Return [x, y] of the center of cell containing provided text 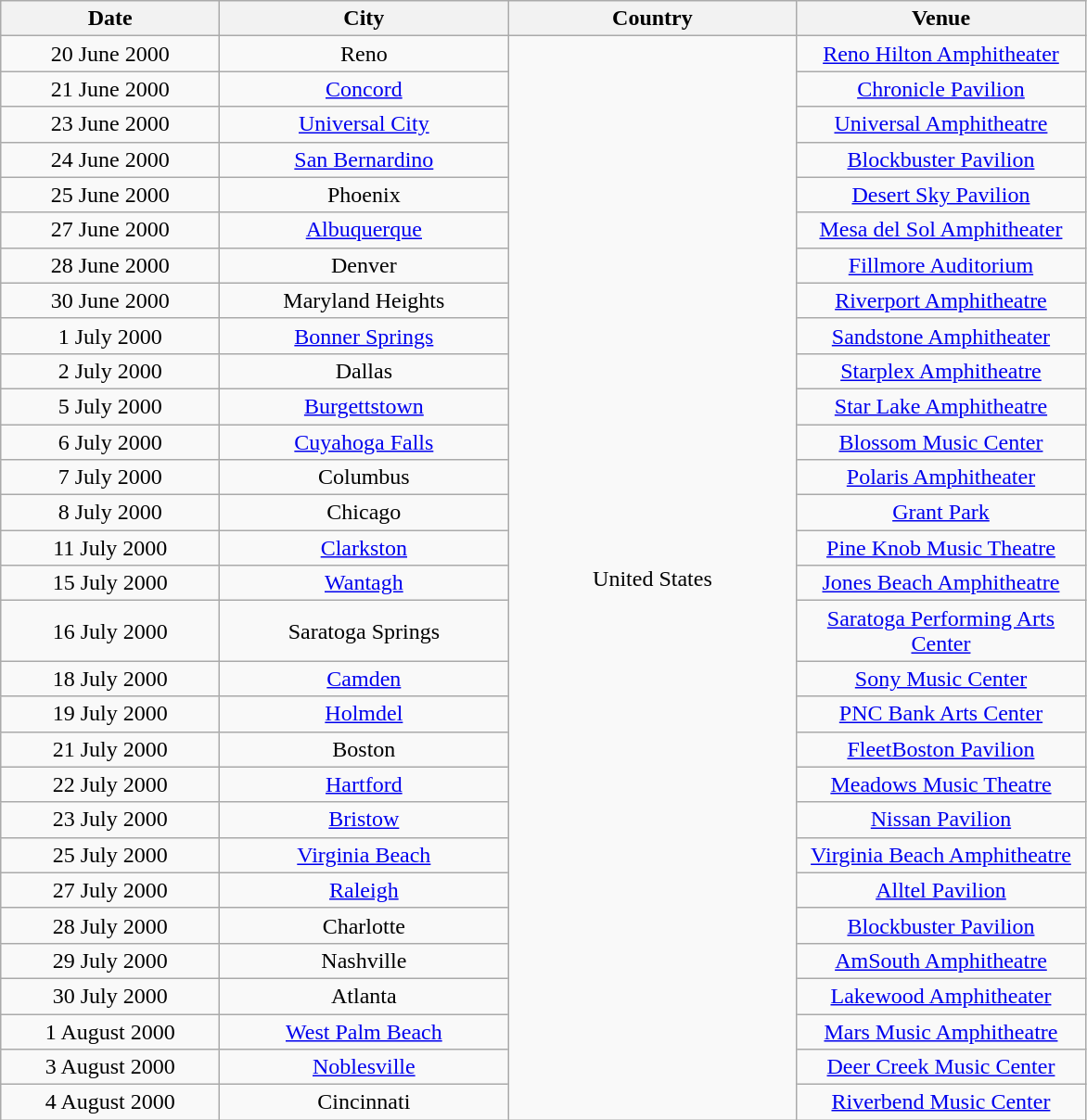
United States [653, 579]
25 July 2000 [110, 855]
Polaris Amphitheater [940, 477]
Dallas [364, 371]
Hartford [364, 784]
19 July 2000 [110, 714]
30 July 2000 [110, 996]
Phoenix [364, 195]
Maryland Heights [364, 300]
27 June 2000 [110, 230]
Wantagh [364, 583]
Nashville [364, 961]
Sony Music Center [940, 679]
15 July 2000 [110, 583]
8 July 2000 [110, 513]
Concord [364, 89]
23 July 2000 [110, 820]
Clarkston [364, 548]
29 July 2000 [110, 961]
7 July 2000 [110, 477]
21 July 2000 [110, 749]
Camden [364, 679]
Raleigh [364, 890]
Reno Hilton Amphitheater [940, 54]
4 August 2000 [110, 1102]
FleetBoston Pavilion [940, 749]
Virginia Beach [364, 855]
Sandstone Amphitheater [940, 336]
28 June 2000 [110, 265]
Denver [364, 265]
Bristow [364, 820]
Pine Knob Music Theatre [940, 548]
21 June 2000 [110, 89]
3 August 2000 [110, 1067]
30 June 2000 [110, 300]
27 July 2000 [110, 890]
Desert Sky Pavilion [940, 195]
Lakewood Amphitheater [940, 996]
Grant Park [940, 513]
Riverport Amphitheatre [940, 300]
1 August 2000 [110, 1032]
16 July 2000 [110, 630]
5 July 2000 [110, 406]
11 July 2000 [110, 548]
Venue [940, 19]
6 July 2000 [110, 442]
Chicago [364, 513]
Deer Creek Music Center [940, 1067]
22 July 2000 [110, 784]
Universal Amphitheatre [940, 124]
28 July 2000 [110, 925]
Saratoga Springs [364, 630]
Cuyahoga Falls [364, 442]
Chronicle Pavilion [940, 89]
Starplex Amphitheatre [940, 371]
Holmdel [364, 714]
Burgettstown [364, 406]
Atlanta [364, 996]
Albuquerque [364, 230]
1 July 2000 [110, 336]
18 July 2000 [110, 679]
20 June 2000 [110, 54]
Boston [364, 749]
Jones Beach Amphitheatre [940, 583]
PNC Bank Arts Center [940, 714]
Virginia Beach Amphitheatre [940, 855]
Alltel Pavilion [940, 890]
Cincinnati [364, 1102]
Country [653, 19]
Noblesville [364, 1067]
Riverbend Music Center [940, 1102]
Columbus [364, 477]
Blossom Music Center [940, 442]
Date [110, 19]
Nissan Pavilion [940, 820]
Charlotte [364, 925]
Universal City [364, 124]
AmSouth Amphitheatre [940, 961]
Mars Music Amphitheatre [940, 1032]
Mesa del Sol Amphitheater [940, 230]
25 June 2000 [110, 195]
23 June 2000 [110, 124]
Reno [364, 54]
Saratoga Performing Arts Center [940, 630]
Star Lake Amphitheatre [940, 406]
San Bernardino [364, 159]
24 June 2000 [110, 159]
City [364, 19]
Bonner Springs [364, 336]
2 July 2000 [110, 371]
Meadows Music Theatre [940, 784]
West Palm Beach [364, 1032]
Fillmore Auditorium [940, 265]
